Identify which cell holds the provided text, then report its (x, y) central coordinate. 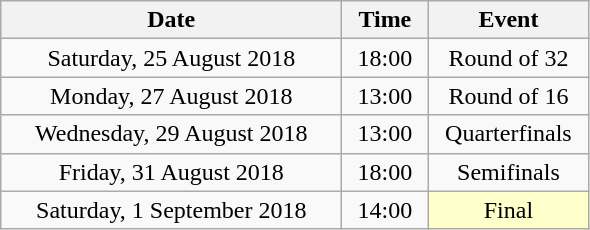
Friday, 31 August 2018 (172, 172)
Round of 32 (508, 58)
Saturday, 25 August 2018 (172, 58)
Wednesday, 29 August 2018 (172, 134)
Monday, 27 August 2018 (172, 96)
Event (508, 20)
Final (508, 210)
Saturday, 1 September 2018 (172, 210)
Date (172, 20)
Round of 16 (508, 96)
14:00 (385, 210)
Quarterfinals (508, 134)
Time (385, 20)
Semifinals (508, 172)
